Return [X, Y] of the center of cell containing provided text 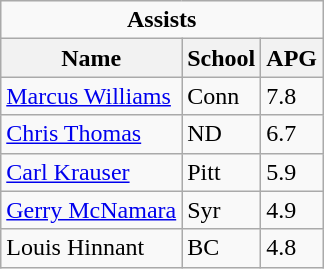
6.7 [292, 134]
5.9 [292, 172]
Marcus Williams [92, 96]
Pitt [222, 172]
Chris Thomas [92, 134]
4.8 [292, 248]
Name [92, 58]
Louis Hinnant [92, 248]
Gerry McNamara [92, 210]
School [222, 58]
7.8 [292, 96]
ND [222, 134]
Syr [222, 210]
Assists [162, 20]
BC [222, 248]
Carl Krauser [92, 172]
Conn [222, 96]
APG [292, 58]
4.9 [292, 210]
